Capture the cell that displays the provided text and extract its [x, y] central coordinate. 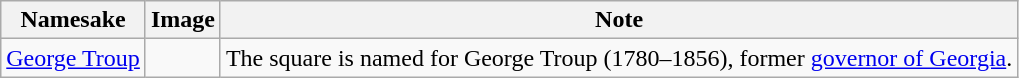
Namesake [74, 20]
George Troup [74, 58]
The square is named for George Troup (1780–1856), former governor of Georgia. [618, 58]
Image [182, 20]
Note [618, 20]
